Identify which cell holds the provided text, then report its [x, y] central coordinate. 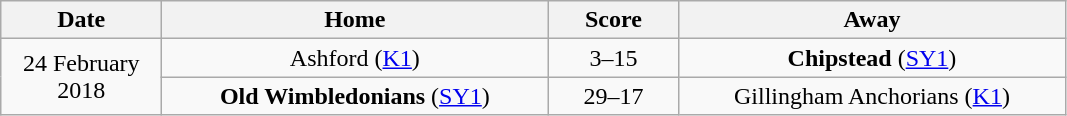
3–15 [614, 58]
29–17 [614, 96]
Date [82, 20]
Chipstead (SY1) [872, 58]
Away [872, 20]
Score [614, 20]
Old Wimbledonians (SY1) [355, 96]
Ashford (K1) [355, 58]
Home [355, 20]
Gillingham Anchorians (K1) [872, 96]
24 February 2018 [82, 77]
